Identify which cell holds the provided text, then report its (X, Y) central coordinate. 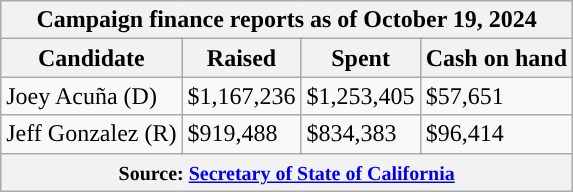
$1,253,405 (360, 96)
$96,414 (496, 134)
Spent (360, 58)
Cash on hand (496, 58)
Source: Secretary of State of California (287, 172)
Joey Acuña (D) (92, 96)
$834,383 (360, 134)
$57,651 (496, 96)
Jeff Gonzalez (R) (92, 134)
Candidate (92, 58)
Campaign finance reports as of October 19, 2024 (287, 20)
$1,167,236 (242, 96)
Raised (242, 58)
$919,488 (242, 134)
